Return the [X, Y] coordinate for the center point of the cell that contains the specified text.  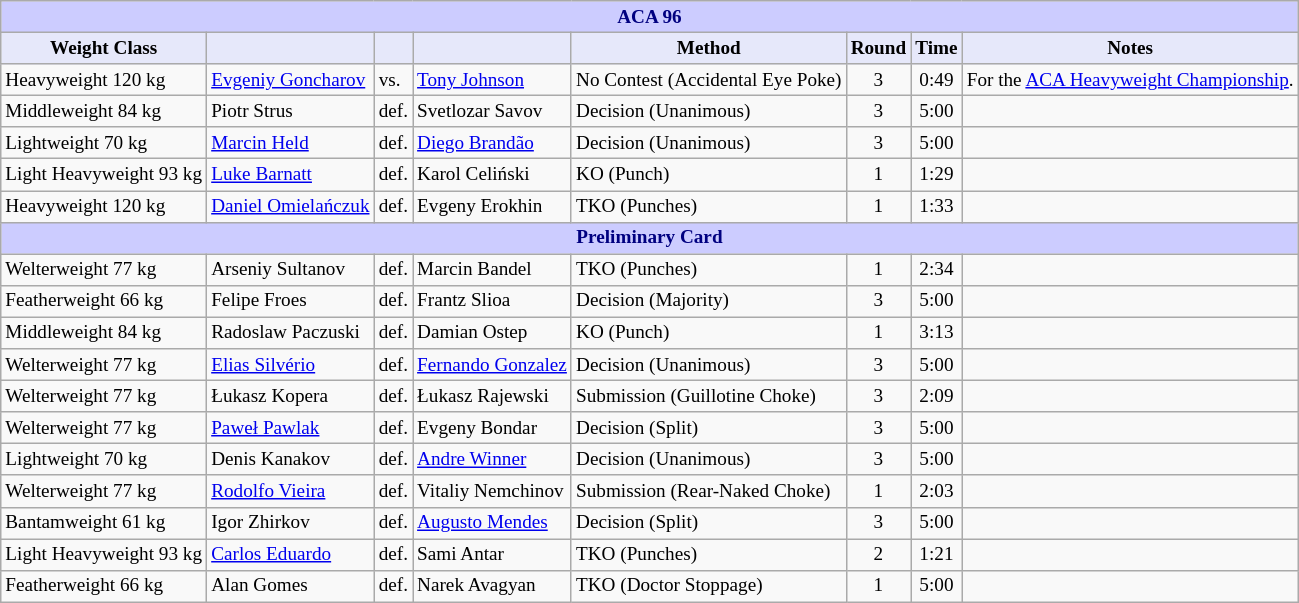
vs. [393, 80]
Daniel Omielańczuk [290, 206]
Marcin Bandel [492, 270]
Submission (Rear-Naked Choke) [708, 491]
Luke Barnatt [290, 175]
3:13 [936, 333]
Łukasz Rajewski [492, 396]
Felipe Froes [290, 301]
1:33 [936, 206]
Evgeny Erokhin [492, 206]
Evgeny Bondar [492, 428]
Diego Brandão [492, 143]
1:29 [936, 175]
For the ACA Heavyweight Championship. [1130, 80]
2 [878, 554]
Piotr Strus [290, 111]
Igor Zhirkov [290, 523]
Method [708, 48]
1:21 [936, 554]
Frantz Slioa [492, 301]
Weight Class [104, 48]
TKO (Doctor Stoppage) [708, 586]
Andre Winner [492, 460]
Karol Celiński [492, 175]
Fernando Gonzalez [492, 365]
Tony Johnson [492, 80]
Elias Silvério [290, 365]
Alan Gomes [290, 586]
Submission (Guillotine Choke) [708, 396]
Arseniy Sultanov [290, 270]
0:49 [936, 80]
Łukasz Kopera [290, 396]
2:09 [936, 396]
Rodolfo Vieira [290, 491]
2:34 [936, 270]
Evgeniy Goncharov [290, 80]
Carlos Eduardo [290, 554]
Sami Antar [492, 554]
Notes [1130, 48]
No Contest (Accidental Eye Poke) [708, 80]
Vitaliy Nemchinov [492, 491]
Preliminary Card [650, 238]
Bantamweight 61 kg [104, 523]
Svetlozar Savov [492, 111]
Round [878, 48]
Augusto Mendes [492, 523]
Radoslaw Paczuski [290, 333]
2:03 [936, 491]
Paweł Pawlak [290, 428]
Time [936, 48]
Denis Kanakov [290, 460]
Narek Avagyan [492, 586]
Damian Ostep [492, 333]
Marcin Held [290, 143]
Decision (Majority) [708, 301]
ACA 96 [650, 17]
